Provide the [x, y] coordinate of the cell's center where the given text is located.  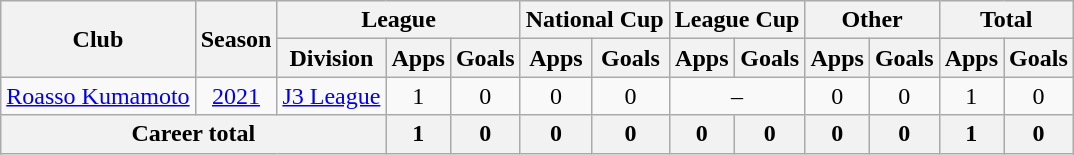
Total [1006, 20]
Roasso Kumamoto [98, 96]
– [737, 96]
Club [98, 39]
2021 [236, 96]
League Cup [737, 20]
J3 League [332, 96]
League [398, 20]
National Cup [594, 20]
Career total [194, 134]
Season [236, 39]
Division [332, 58]
Other [872, 20]
